Identify which cell holds the provided text, then report its [X, Y] central coordinate. 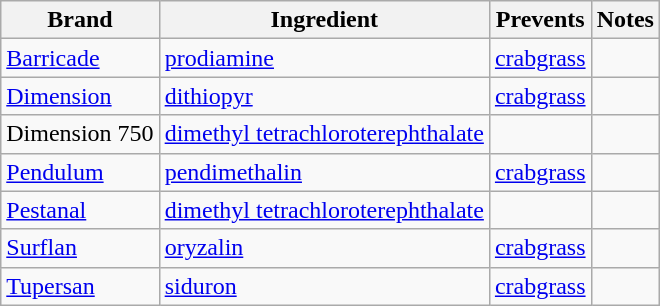
Tupersan [80, 286]
dithiopyr [324, 96]
Pendulum [80, 172]
Pestanal [80, 210]
pendimethalin [324, 172]
Barricade [80, 58]
siduron [324, 286]
Ingredient [324, 20]
Dimension [80, 96]
Notes [625, 20]
Surflan [80, 248]
prodiamine [324, 58]
oryzalin [324, 248]
Brand [80, 20]
Dimension 750 [80, 134]
Prevents [540, 20]
